Pinpoint the cell where the given text exists, returning its [x, y] midpoint coordinate. 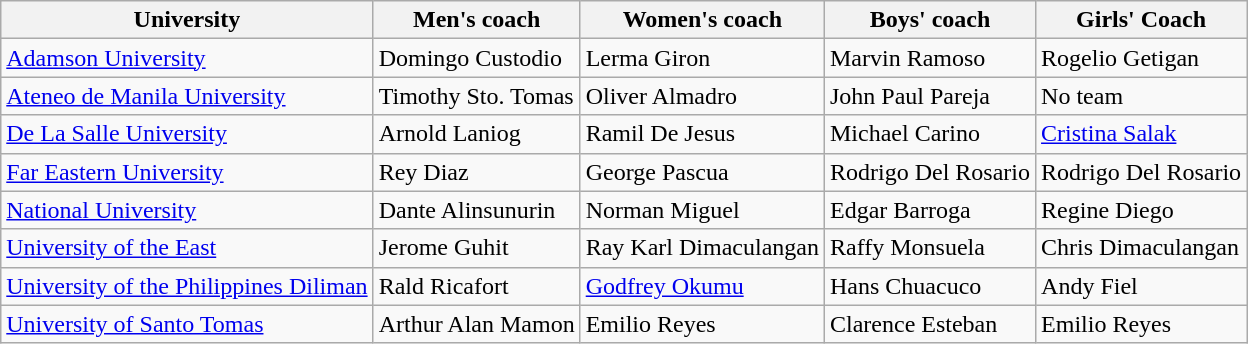
Far Eastern University [187, 172]
Women's coach [702, 20]
Godfrey Okumu [702, 286]
De La Salle University [187, 134]
Jerome Guhit [476, 248]
Regine Diego [1142, 210]
Marvin Ramoso [930, 58]
Michael Carino [930, 134]
Ray Karl Dimaculangan [702, 248]
Hans Chuacuco [930, 286]
No team [1142, 96]
Oliver Almadro [702, 96]
Arnold Laniog [476, 134]
Rald Ricafort [476, 286]
Girls' Coach [1142, 20]
University of Santo Tomas [187, 324]
Norman Miguel [702, 210]
Timothy Sto. Tomas [476, 96]
Ramil De Jesus [702, 134]
Lerma Giron [702, 58]
Boys' coach [930, 20]
Men's coach [476, 20]
Rogelio Getigan [1142, 58]
Raffy Monsuela [930, 248]
John Paul Pareja [930, 96]
University of the Philippines Diliman [187, 286]
University [187, 20]
Domingo Custodio [476, 58]
Andy Fiel [1142, 286]
Cristina Salak [1142, 134]
Arthur Alan Mamon [476, 324]
Clarence Esteban [930, 324]
Dante Alinsunurin [476, 210]
National University [187, 210]
Rey Diaz [476, 172]
Chris Dimaculangan [1142, 248]
Edgar Barroga [930, 210]
University of the East [187, 248]
Ateneo de Manila University [187, 96]
George Pascua [702, 172]
Adamson University [187, 58]
